From the cell containing the given text, extract its center point as [X, Y] coordinate. 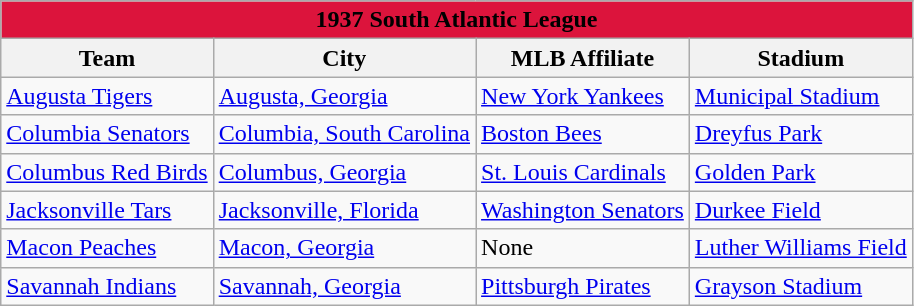
Savannah Indians [107, 286]
None [583, 248]
Augusta, Georgia [344, 96]
Team [107, 58]
Dreyfus Park [800, 134]
Luther Williams Field [800, 248]
St. Louis Cardinals [583, 172]
Columbus, Georgia [344, 172]
Columbia, South Carolina [344, 134]
Jacksonville Tars [107, 210]
Golden Park [800, 172]
Macon, Georgia [344, 248]
1937 South Atlantic League [457, 20]
MLB Affiliate [583, 58]
Durkee Field [800, 210]
Municipal Stadium [800, 96]
New York Yankees [583, 96]
Jacksonville, Florida [344, 210]
Pittsburgh Pirates [583, 286]
Macon Peaches [107, 248]
City [344, 58]
Boston Bees [583, 134]
Columbia Senators [107, 134]
Washington Senators [583, 210]
Savannah, Georgia [344, 286]
Grayson Stadium [800, 286]
Stadium [800, 58]
Augusta Tigers [107, 96]
Columbus Red Birds [107, 172]
